Provide the (x, y) coordinate of the cell's center where the given text is located.  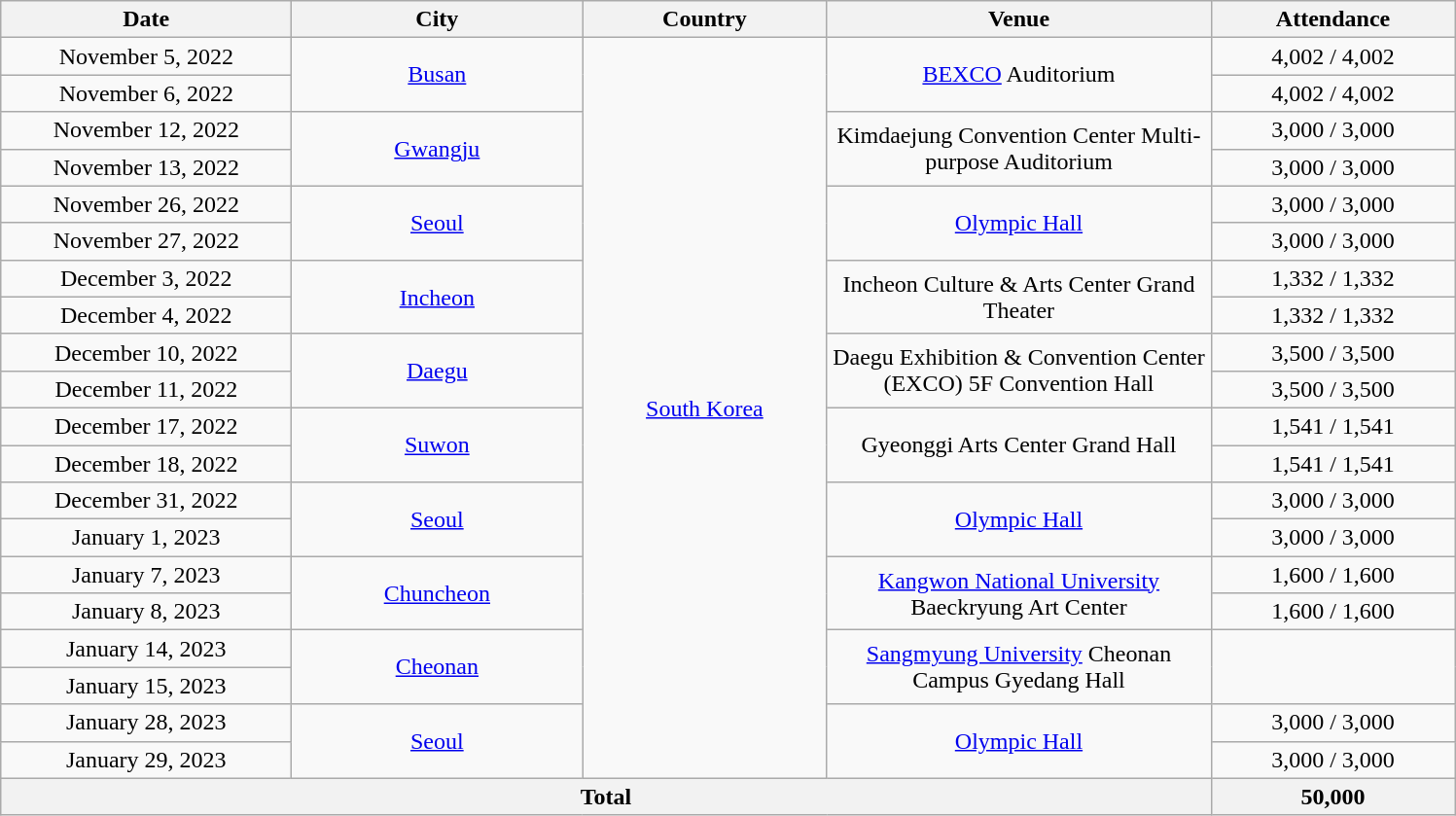
November 26, 2022 (146, 204)
January 8, 2023 (146, 612)
Date (146, 19)
December 17, 2022 (146, 426)
January 29, 2023 (146, 760)
January 28, 2023 (146, 723)
December 4, 2022 (146, 315)
Incheon Culture & Arts Center Grand Theater (1019, 297)
Total (606, 797)
Attendance (1332, 19)
January 1, 2023 (146, 538)
Sangmyung University Cheonan Campus Gyedang Hall (1019, 667)
Venue (1019, 19)
South Korea (704, 408)
December 10, 2022 (146, 352)
Kimdaejung Convention Center Multi-purpose Auditorium (1019, 149)
Chuncheon (438, 593)
January 7, 2023 (146, 575)
Busan (438, 75)
November 27, 2022 (146, 241)
November 12, 2022 (146, 130)
November 13, 2022 (146, 167)
Gwangju (438, 149)
Country (704, 19)
December 18, 2022 (146, 464)
Incheon (438, 297)
City (438, 19)
Suwon (438, 444)
Daegu Exhibition & Convention Center (EXCO) 5F Convention Hall (1019, 371)
November 6, 2022 (146, 93)
Cheonan (438, 667)
Daegu (438, 371)
Kangwon National University Baeckryung Art Center (1019, 593)
50,000 (1332, 797)
December 11, 2022 (146, 389)
January 14, 2023 (146, 649)
Gyeonggi Arts Center Grand Hall (1019, 444)
December 31, 2022 (146, 501)
November 5, 2022 (146, 56)
BEXCO Auditorium (1019, 75)
January 15, 2023 (146, 686)
December 3, 2022 (146, 278)
